Find where the given text appears and provide that cell's center as [X, Y] coordinate. 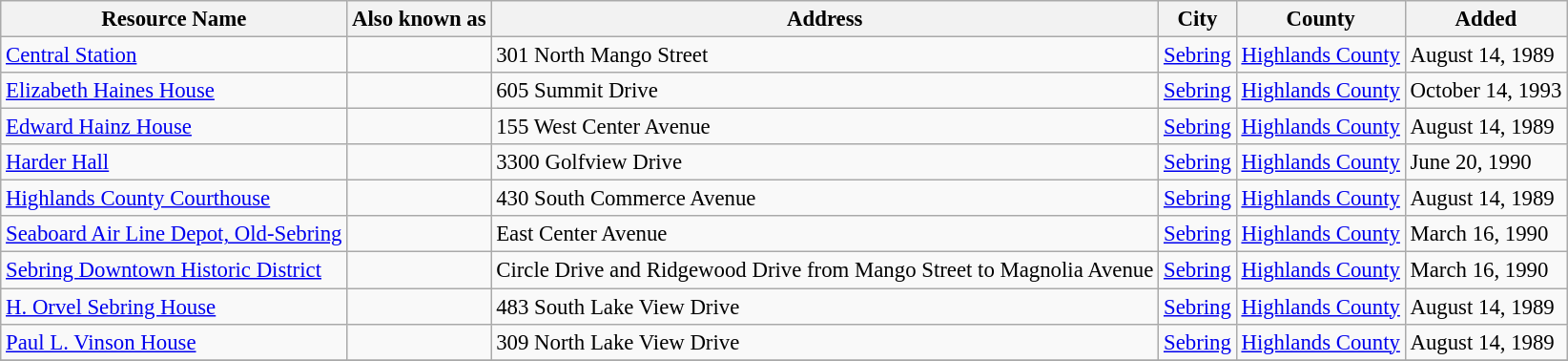
Also known as [420, 19]
Added [1486, 19]
155 West Center Avenue [825, 127]
Paul L. Vinson House [174, 342]
Seaboard Air Line Depot, Old-Sebring [174, 234]
Resource Name [174, 19]
Circle Drive and Ridgewood Drive from Mango Street to Magnolia Avenue [825, 270]
Central Station [174, 55]
309 North Lake View Drive [825, 342]
Harder Hall [174, 162]
Address [825, 19]
East Center Avenue [825, 234]
430 South Commerce Avenue [825, 199]
3300 Golfview Drive [825, 162]
Elizabeth Haines House [174, 91]
Sebring Downtown Historic District [174, 270]
483 South Lake View Drive [825, 307]
October 14, 1993 [1486, 91]
Edward Hainz House [174, 127]
605 Summit Drive [825, 91]
H. Orvel Sebring House [174, 307]
301 North Mango Street [825, 55]
Highlands County Courthouse [174, 199]
June 20, 1990 [1486, 162]
City [1198, 19]
County [1320, 19]
